Provide the [x, y] coordinate of the cell's center where the given text is located.  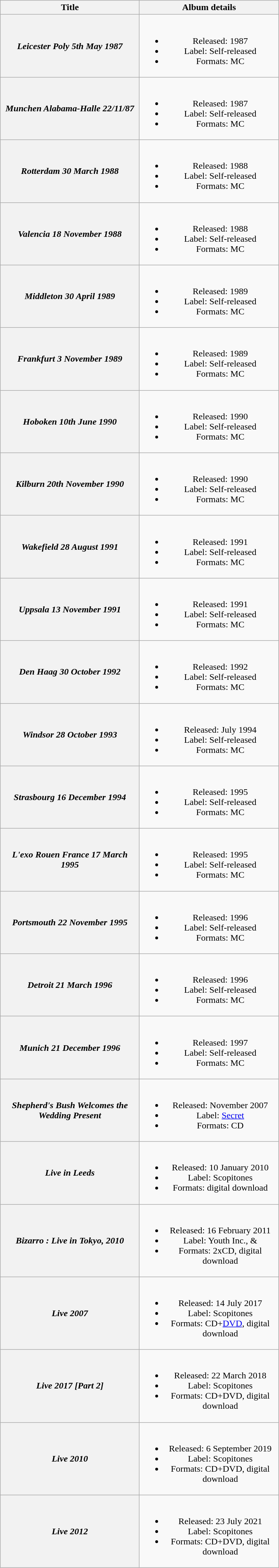
Live in Leeds [70, 1173]
Kilburn 20th November 1990 [70, 484]
Leicester Poly 5th May 1987 [70, 46]
Detroit 21 March 1996 [70, 985]
Den Haag 30 October 1992 [70, 672]
Live 2010 [70, 1459]
Hoboken 10th June 1990 [70, 421]
Portsmouth 22 November 1995 [70, 923]
Live 2012 [70, 1531]
Bizarro : Live in Tokyo, 2010 [70, 1240]
Strasbourg 16 December 1994 [70, 797]
Released: 14 July 2017Label: ScopitonesFormats: CD+DVD, digital download [209, 1313]
Valencia 18 November 1988 [70, 234]
Released: July 1994Label: Self-releasedFormats: MC [209, 735]
Released: 1997Label: Self-releasedFormats: MC [209, 1048]
Released: 16 February 2011Label: Youth Inc., &Formats: 2xCD, digital download [209, 1240]
Released: 1992Label: Self-releasedFormats: MC [209, 672]
Munich 21 December 1996 [70, 1048]
Released: 10 January 2010Label: ScopitonesFormats: digital download [209, 1173]
Live 2017 [Part 2] [70, 1386]
Munchen Alabama-Halle 22/11/87 [70, 109]
Frankfurt 3 November 1989 [70, 359]
Released: 6 September 2019Label: ScopitonesFormats: CD+DVD, digital download [209, 1459]
Released: 23 July 2021Label: ScopitonesFormats: CD+DVD, digital download [209, 1531]
Windsor 28 October 1993 [70, 735]
Shepherd's Bush Welcomes the Wedding Present [70, 1110]
Album details [209, 7]
L'exo Rouen France 17 March 1995 [70, 860]
Released: November 2007Label: SecretFormats: CD [209, 1110]
Middleton 30 April 1989 [70, 296]
Rotterdam 30 March 1988 [70, 171]
Released: 22 March 2018Label: ScopitonesFormats: CD+DVD, digital download [209, 1386]
Uppsala 13 November 1991 [70, 609]
Wakefield 28 August 1991 [70, 546]
Title [70, 7]
Live 2007 [70, 1313]
